From the cell containing the given text, extract its center point as [x, y] coordinate. 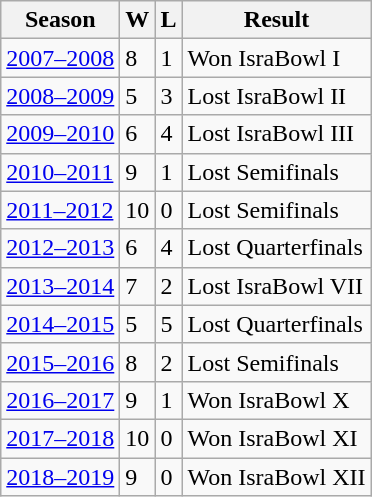
Lost IsraBowl II [276, 96]
2016–2017 [60, 400]
Lost IsraBowl VII [276, 286]
3 [168, 96]
2017–2018 [60, 438]
Won IsraBowl X [276, 400]
W [138, 20]
2013–2014 [60, 286]
Lost IsraBowl III [276, 134]
Season [60, 20]
Won IsraBowl I [276, 58]
2010–2011 [60, 172]
L [168, 20]
2008–2009 [60, 96]
2015–2016 [60, 362]
2011–2012 [60, 210]
2007–2008 [60, 58]
Result [276, 20]
Won IsraBowl XI [276, 438]
2012–2013 [60, 248]
2014–2015 [60, 324]
Won IsraBowl XII [276, 477]
7 [138, 286]
2009–2010 [60, 134]
2018–2019 [60, 477]
